Detect which cell encompasses the target text, then output its [X, Y] center coordinate. 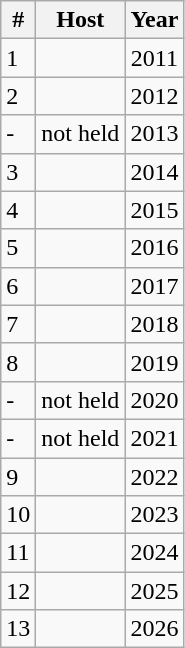
7 [18, 324]
1 [18, 58]
12 [18, 591]
2014 [154, 172]
2021 [154, 438]
13 [18, 629]
# [18, 20]
2012 [154, 96]
8 [18, 362]
2013 [154, 134]
11 [18, 553]
2017 [154, 286]
2022 [154, 477]
2026 [154, 629]
Host [80, 20]
6 [18, 286]
2 [18, 96]
2018 [154, 324]
9 [18, 477]
2020 [154, 400]
2019 [154, 362]
2016 [154, 248]
3 [18, 172]
10 [18, 515]
2025 [154, 591]
4 [18, 210]
2024 [154, 553]
5 [18, 248]
2023 [154, 515]
2015 [154, 210]
2011 [154, 58]
Year [154, 20]
